Find where the given text appears and provide that cell's center as (x, y) coordinate. 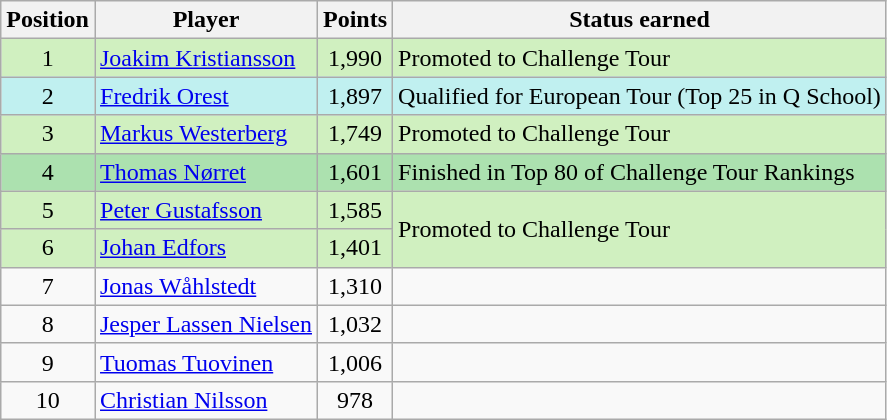
9 (48, 362)
Jonas Wåhlstedt (206, 286)
Joakim Kristiansson (206, 58)
1,585 (356, 210)
Peter Gustafsson (206, 210)
3 (48, 134)
1,032 (356, 324)
1,006 (356, 362)
Markus Westerberg (206, 134)
Johan Edfors (206, 248)
2 (48, 96)
Tuomas Tuovinen (206, 362)
Qualified for European Tour (Top 25 in Q School) (640, 96)
1,601 (356, 172)
Status earned (640, 20)
1,897 (356, 96)
4 (48, 172)
Jesper Lassen Nielsen (206, 324)
1,310 (356, 286)
1 (48, 58)
6 (48, 248)
Thomas Nørret (206, 172)
978 (356, 400)
1,749 (356, 134)
Finished in Top 80 of Challenge Tour Rankings (640, 172)
Points (356, 20)
Player (206, 20)
1,990 (356, 58)
Christian Nilsson (206, 400)
7 (48, 286)
8 (48, 324)
5 (48, 210)
10 (48, 400)
1,401 (356, 248)
Position (48, 20)
Fredrik Orest (206, 96)
